Scan for the cell matching the given text and deliver its [X, Y] coordinate at center. 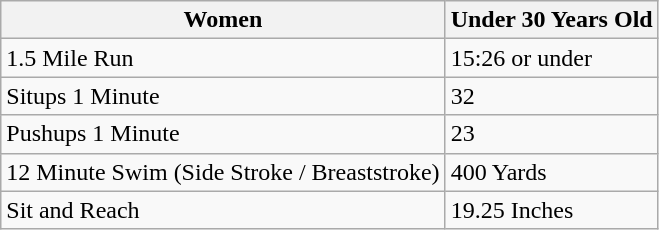
Under 30 Years Old [552, 20]
Situps 1 Minute [223, 96]
23 [552, 134]
Women [223, 20]
32 [552, 96]
400 Yards [552, 172]
12 Minute Swim (Side Stroke / Breaststroke) [223, 172]
Sit and Reach [223, 210]
19.25 Inches [552, 210]
1.5 Mile Run [223, 58]
15:26 or under [552, 58]
Pushups 1 Minute [223, 134]
